Find where the given text appears and provide that cell's center as [X, Y] coordinate. 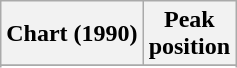
Peakposition [189, 34]
Chart (1990) [72, 34]
